Search for the cell housing the specified text and yield its [X, Y] center coordinate. 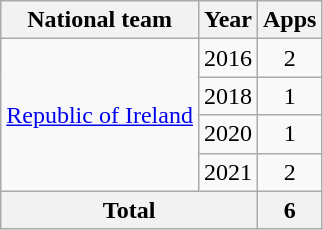
6 [289, 210]
2016 [228, 58]
Year [228, 20]
National team [100, 20]
Apps [289, 20]
2021 [228, 172]
Republic of Ireland [100, 115]
2018 [228, 96]
2020 [228, 134]
Total [130, 210]
